Return the [X, Y] coordinate for the center point of the cell that contains the specified text.  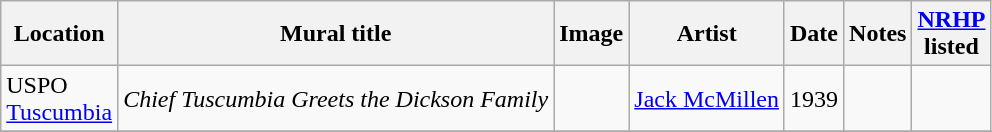
Chief Tuscumbia Greets the Dickson Family [336, 98]
1939 [814, 98]
Mural title [336, 34]
Image [592, 34]
USPO Tuscumbia [60, 98]
Date [814, 34]
Artist [707, 34]
Notes [878, 34]
Jack McMillen [707, 98]
NRHPlisted [952, 34]
Location [60, 34]
